For the text-containing cell, return its midpoint in (X, Y) coordinate format. 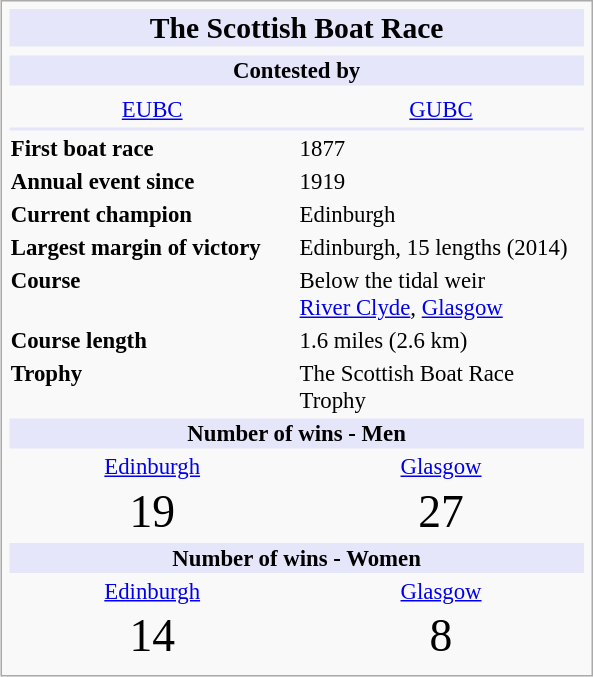
1877 (441, 149)
Current champion (152, 215)
1.6 miles (2.6 km) (441, 341)
8 (441, 637)
Annual event since (152, 182)
The Scottish Boat Race (296, 28)
EUBC (152, 110)
Trophy (152, 388)
Largest margin of victory (152, 248)
First boat race (152, 149)
Number of wins - Women (296, 558)
Contested by (296, 71)
Below the tidal weirRiver Clyde, Glasgow (441, 294)
Edinburgh, 15 lengths (2014) (441, 248)
14 (152, 637)
The Scottish Boat Race Trophy (441, 388)
Course (152, 294)
GUBC (441, 110)
1919 (441, 182)
Course length (152, 341)
27 (441, 513)
19 (152, 513)
Number of wins - Men (296, 434)
